Pinpoint the cell where the given text exists, returning its [X, Y] midpoint coordinate. 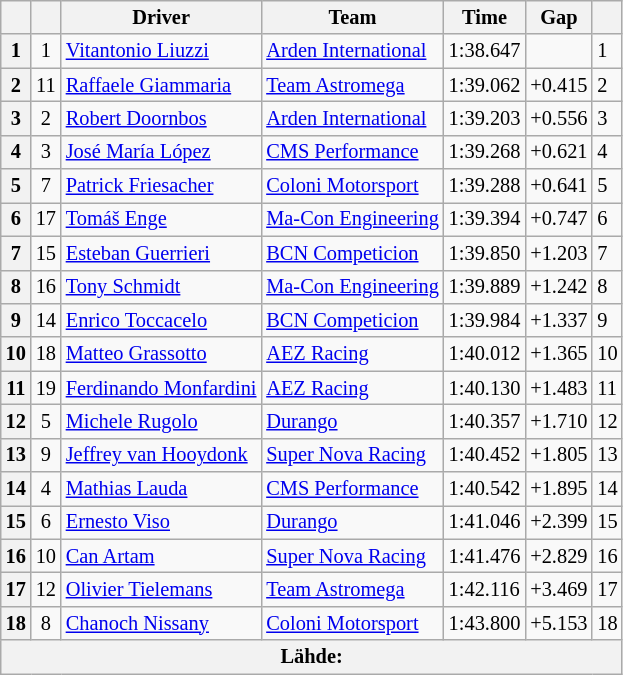
1:42.116 [485, 589]
1:39.889 [485, 287]
+0.747 [558, 219]
José María López [162, 152]
1:39.984 [485, 320]
Mathias Lauda [162, 489]
Raffaele Giammaria [162, 85]
1:40.357 [485, 421]
Can Artam [162, 556]
Lähde: [312, 657]
Robert Doornbos [162, 118]
+3.469 [558, 589]
+1.483 [558, 388]
1:39.203 [485, 118]
Driver [162, 17]
Gap [558, 17]
Tony Schmidt [162, 287]
+1.895 [558, 489]
Ferdinando Monfardini [162, 388]
1:40.542 [485, 489]
1:39.062 [485, 85]
Tomáš Enge [162, 219]
+2.829 [558, 556]
Vitantonio Liuzzi [162, 51]
+1.337 [558, 320]
Enrico Toccacelo [162, 320]
Time [485, 17]
+1.242 [558, 287]
+1.805 [558, 455]
19 [46, 388]
+1.203 [558, 253]
+0.415 [558, 85]
+5.153 [558, 623]
Team [352, 17]
1:39.394 [485, 219]
Jeffrey van Hooydonk [162, 455]
Michele Rugolo [162, 421]
Matteo Grassotto [162, 354]
+0.556 [558, 118]
+0.641 [558, 186]
Esteban Guerrieri [162, 253]
1:38.647 [485, 51]
1:40.130 [485, 388]
+1.710 [558, 421]
Chanoch Nissany [162, 623]
1:39.268 [485, 152]
1:39.850 [485, 253]
Patrick Friesacher [162, 186]
+0.621 [558, 152]
1:41.046 [485, 522]
1:40.012 [485, 354]
1:40.452 [485, 455]
Ernesto Viso [162, 522]
1:41.476 [485, 556]
Olivier Tielemans [162, 589]
+2.399 [558, 522]
1:39.288 [485, 186]
1:43.800 [485, 623]
+1.365 [558, 354]
